Output the (x, y) coordinate of the center of the cell containing the given text.  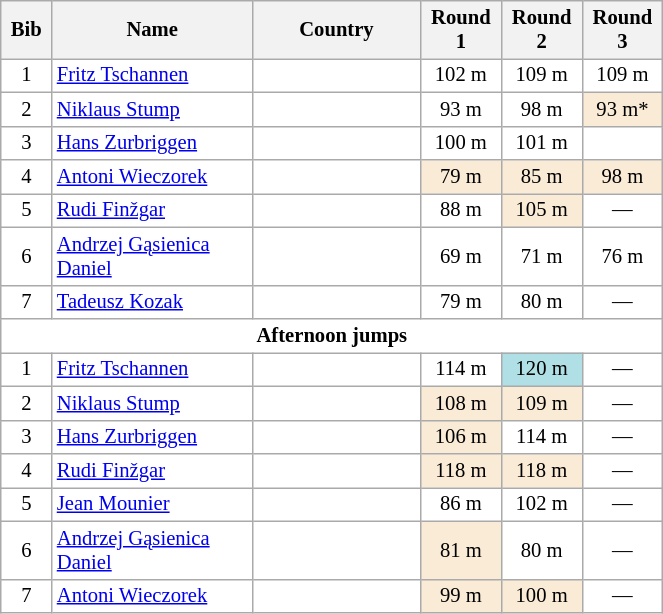
120 m (542, 369)
108 m (460, 403)
Jean Mounier (152, 504)
Bib (26, 29)
Round 3 (622, 29)
Tadeusz Kozak (152, 302)
69 m (460, 256)
Name (152, 29)
71 m (542, 256)
93 m (460, 109)
85 m (542, 177)
Country (336, 29)
101 m (542, 143)
76 m (622, 256)
93 m* (622, 109)
105 m (542, 210)
106 m (460, 437)
86 m (460, 504)
88 m (460, 210)
81 m (460, 550)
99 m (460, 596)
Round 1 (460, 29)
Afternoon jumps (332, 335)
Round 2 (542, 29)
